Find where the given text appears and provide that cell's center as [x, y] coordinate. 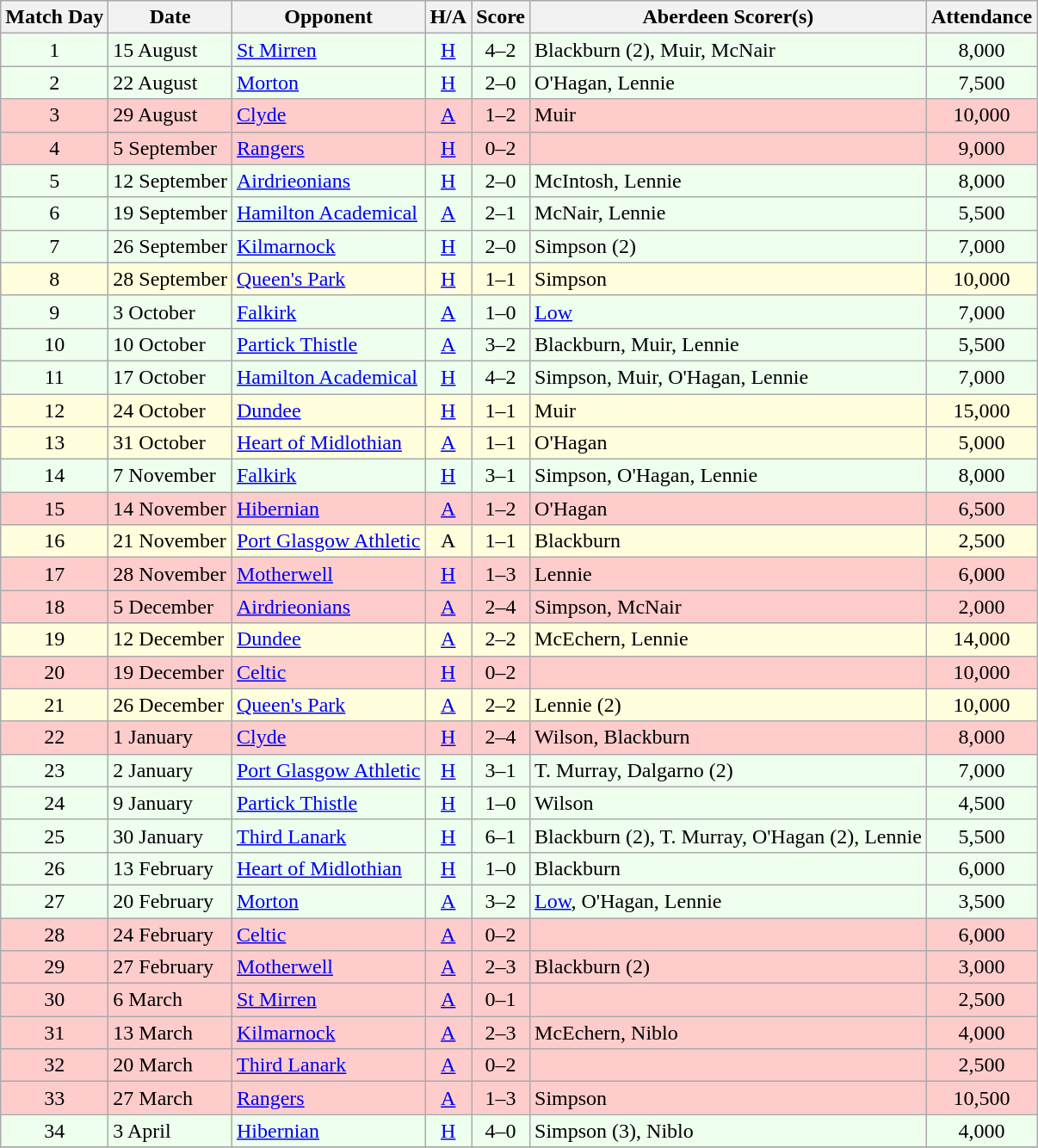
4–0 [501, 1131]
Wilson, Blackburn [728, 738]
4 [55, 148]
2–1 [501, 213]
28 November [170, 574]
Aberdeen Scorer(s) [728, 17]
12 [55, 410]
7 November [170, 476]
McIntosh, Lennie [728, 181]
24 October [170, 410]
7 [55, 246]
13 February [170, 868]
Low [728, 312]
6,500 [981, 509]
27 [55, 901]
28 September [170, 279]
24 [55, 803]
T. Murray, Dalgarno (2) [728, 770]
Blackburn (2) [728, 967]
28 [55, 934]
Attendance [981, 17]
4,500 [981, 803]
3 [55, 115]
6 [55, 213]
14 [55, 476]
1 [55, 50]
26 December [170, 705]
27 March [170, 1098]
34 [55, 1131]
6 March [170, 1000]
18 [55, 607]
23 [55, 770]
26 September [170, 246]
13 March [170, 1033]
3 October [170, 312]
Simpson (2) [728, 246]
19 December [170, 672]
20 March [170, 1065]
Simpson (3), Niblo [728, 1131]
9,000 [981, 148]
26 [55, 868]
8 [55, 279]
19 September [170, 213]
0–1 [501, 1000]
12 December [170, 639]
Lennie (2) [728, 705]
16 [55, 541]
Date [170, 17]
14 November [170, 509]
9 [55, 312]
30 January [170, 836]
Match Day [55, 17]
H/A [448, 17]
22 August [170, 83]
5 December [170, 607]
21 November [170, 541]
3,500 [981, 901]
20 [55, 672]
10 October [170, 344]
Lennie [728, 574]
13 [55, 443]
Low, O'Hagan, Lennie [728, 901]
15,000 [981, 410]
25 [55, 836]
3,000 [981, 967]
Opponent [328, 17]
1 January [170, 738]
Blackburn (2), T. Murray, O'Hagan (2), Lennie [728, 836]
11 [55, 377]
2,000 [981, 607]
21 [55, 705]
McEchern, Lennie [728, 639]
33 [55, 1098]
10 [55, 344]
31 October [170, 443]
30 [55, 1000]
Wilson [728, 803]
20 February [170, 901]
29 [55, 967]
22 [55, 738]
Simpson, McNair [728, 607]
17 [55, 574]
Score [501, 17]
Simpson, O'Hagan, Lennie [728, 476]
15 August [170, 50]
17 October [170, 377]
Simpson, Muir, O'Hagan, Lennie [728, 377]
29 August [170, 115]
14,000 [981, 639]
Blackburn, Muir, Lennie [728, 344]
5,000 [981, 443]
27 February [170, 967]
32 [55, 1065]
6–1 [501, 836]
5 [55, 181]
9 January [170, 803]
Blackburn (2), Muir, McNair [728, 50]
McEchern, Niblo [728, 1033]
15 [55, 509]
24 February [170, 934]
3 April [170, 1131]
McNair, Lennie [728, 213]
5 September [170, 148]
19 [55, 639]
2 [55, 83]
2 January [170, 770]
7,500 [981, 83]
12 September [170, 181]
10,500 [981, 1098]
O'Hagan, Lennie [728, 83]
31 [55, 1033]
